Scan for the cell matching the given text and deliver its (X, Y) coordinate at center. 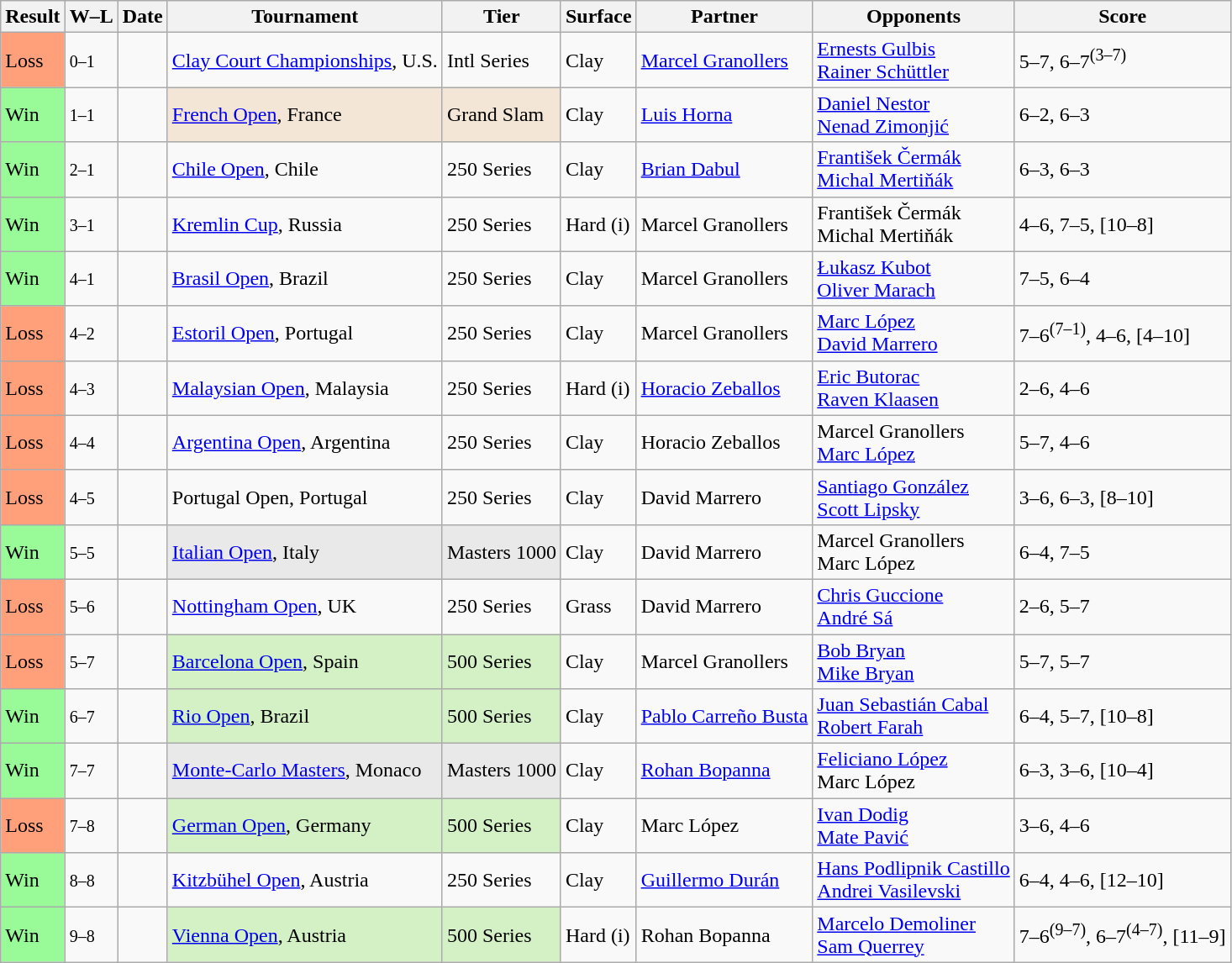
5–7, 5–7 (1123, 660)
4–2 (91, 333)
French Open, France (304, 114)
Monte-Carlo Masters, Monaco (304, 771)
7–8 (91, 825)
Marc López (724, 825)
Marcelo Demoliner Sam Querrey (913, 934)
Opponents (913, 17)
3–1 (91, 224)
Portugal Open, Portugal (304, 497)
Hans Podlipnik Castillo Andrei Vasilevski (913, 881)
Score (1123, 17)
2–6, 4–6 (1123, 388)
Pablo Carreño Busta (724, 716)
8–8 (91, 881)
Tournament (304, 17)
Kremlin Cup, Russia (304, 224)
7–6(9–7), 6–7(4–7), [11–9] (1123, 934)
Clay Court Championships, U.S. (304, 61)
Surface (598, 17)
Daniel Nestor Nenad Zimonjić (913, 114)
Eric Butorac Raven Klaasen (913, 388)
W–L (91, 17)
4–1 (91, 279)
0–1 (91, 61)
5–6 (91, 607)
6–3, 3–6, [10–4] (1123, 771)
1–1 (91, 114)
2–1 (91, 170)
5–7, 6–7(3–7) (1123, 61)
6–4, 5–7, [10–8] (1123, 716)
2–6, 5–7 (1123, 607)
Guillermo Durán (724, 881)
Partner (724, 17)
Chris Guccione André Sá (913, 607)
Intl Series (501, 61)
Tier (501, 17)
7–6(7–1), 4–6, [4–10] (1123, 333)
Italian Open, Italy (304, 551)
Nottingham Open, UK (304, 607)
German Open, Germany (304, 825)
Juan Sebastián Cabal Robert Farah (913, 716)
4–4 (91, 442)
Ernests Gulbis Rainer Schüttler (913, 61)
7–7 (91, 771)
Grand Slam (501, 114)
Feliciano López Marc López (913, 771)
Santiago González Scott Lipsky (913, 497)
Result (33, 17)
Grass (598, 607)
Łukasz Kubot Oliver Marach (913, 279)
6–7 (91, 716)
6–4, 4–6, [12–10] (1123, 881)
Ivan Dodig Mate Pavić (913, 825)
Estoril Open, Portugal (304, 333)
5–7, 4–6 (1123, 442)
Luis Horna (724, 114)
Marc López David Marrero (913, 333)
Brasil Open, Brazil (304, 279)
Chile Open, Chile (304, 170)
Rio Open, Brazil (304, 716)
3–6, 4–6 (1123, 825)
5–5 (91, 551)
6–2, 6–3 (1123, 114)
Date (143, 17)
4–6, 7–5, [10–8] (1123, 224)
9–8 (91, 934)
Barcelona Open, Spain (304, 660)
3–6, 6–3, [8–10] (1123, 497)
Malaysian Open, Malaysia (304, 388)
4–5 (91, 497)
7–5, 6–4 (1123, 279)
4–3 (91, 388)
Vienna Open, Austria (304, 934)
Bob Bryan Mike Bryan (913, 660)
Brian Dabul (724, 170)
5–7 (91, 660)
6–3, 6–3 (1123, 170)
Argentina Open, Argentina (304, 442)
6–4, 7–5 (1123, 551)
Kitzbühel Open, Austria (304, 881)
